Scan for the cell matching the given text and deliver its (x, y) coordinate at center. 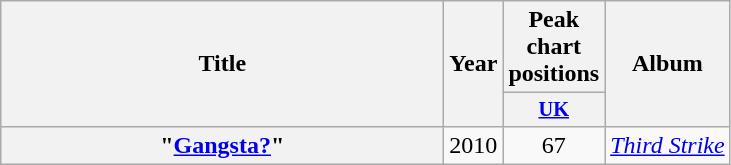
67 (554, 145)
Title (222, 64)
Third Strike (668, 145)
"Gangsta?" (222, 145)
UK (554, 110)
Year (474, 64)
Album (668, 64)
2010 (474, 145)
Peak chart positions (554, 47)
